Identify which cell holds the provided text, then report its (X, Y) central coordinate. 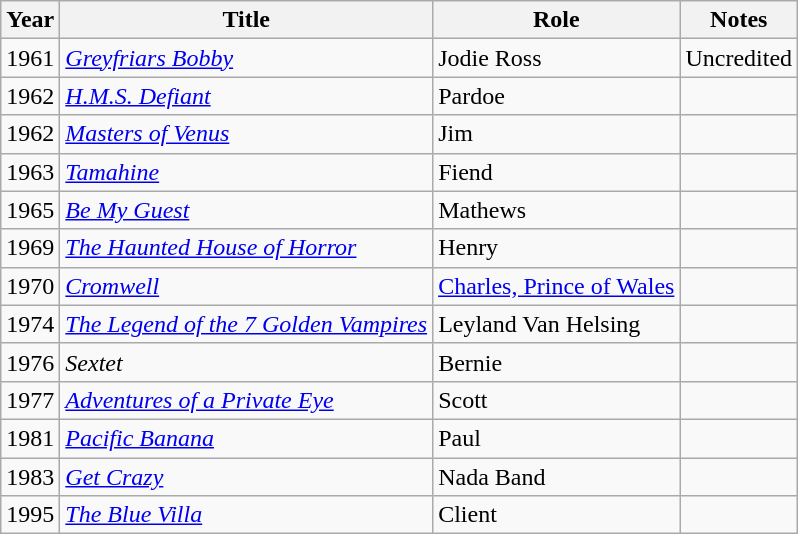
H.M.S. Defiant (246, 96)
Bernie (556, 362)
1977 (30, 400)
Adventures of a Private Eye (246, 400)
Pacific Banana (246, 438)
Get Crazy (246, 477)
Henry (556, 248)
Fiend (556, 172)
Charles, Prince of Wales (556, 286)
Nada Band (556, 477)
Role (556, 20)
1961 (30, 58)
1995 (30, 515)
Tamahine (246, 172)
1981 (30, 438)
The Haunted House of Horror (246, 248)
Pardoe (556, 96)
Masters of Venus (246, 134)
1965 (30, 210)
Leyland Van Helsing (556, 324)
1983 (30, 477)
Client (556, 515)
Uncredited (739, 58)
Paul (556, 438)
1963 (30, 172)
Cromwell (246, 286)
Greyfriars Bobby (246, 58)
1970 (30, 286)
1976 (30, 362)
Year (30, 20)
Be My Guest (246, 210)
Mathews (556, 210)
Sextet (246, 362)
Jodie Ross (556, 58)
Title (246, 20)
The Legend of the 7 Golden Vampires (246, 324)
The Blue Villa (246, 515)
1969 (30, 248)
Jim (556, 134)
1974 (30, 324)
Notes (739, 20)
Scott (556, 400)
